For the text-containing cell, return its midpoint in [x, y] coordinate format. 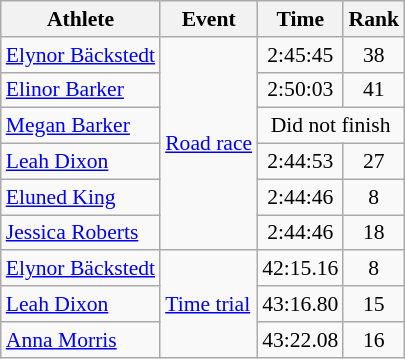
15 [374, 304]
43:16.80 [300, 304]
41 [374, 90]
2:50:03 [300, 90]
42:15.16 [300, 269]
Did not finish [330, 126]
Time [300, 19]
2:45:45 [300, 55]
Megan Barker [80, 126]
Elinor Barker [80, 90]
Athlete [80, 19]
27 [374, 162]
Anna Morris [80, 340]
Jessica Roberts [80, 233]
38 [374, 55]
43:22.08 [300, 340]
Eluned King [80, 197]
16 [374, 340]
Rank [374, 19]
18 [374, 233]
Event [208, 19]
Road race [208, 144]
2:44:53 [300, 162]
Time trial [208, 304]
